Scan for the cell matching the given text and deliver its (X, Y) coordinate at center. 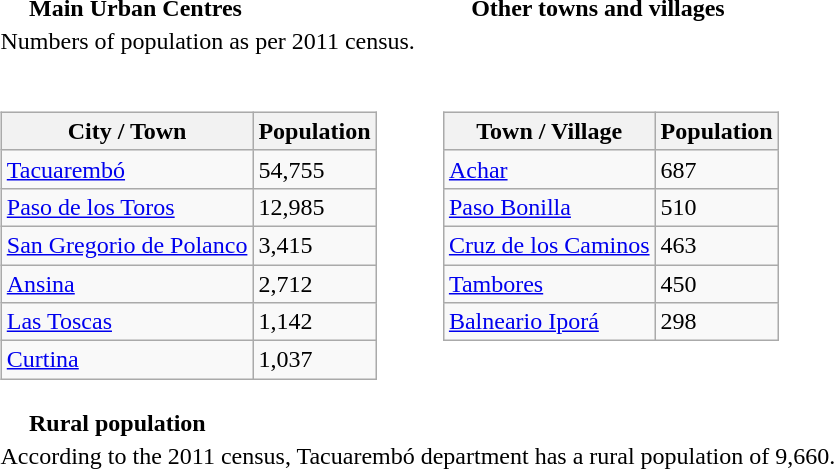
Curtina (127, 360)
Paso Bonilla (549, 207)
298 (716, 322)
Cruz de los Caminos (549, 245)
3,415 (314, 245)
City / Town (127, 131)
Achar (549, 169)
Tacuarembó (127, 169)
Tambores (549, 283)
450 (716, 283)
2,712 (314, 283)
1,142 (314, 322)
54,755 (314, 169)
Paso de los Toros (127, 207)
Las Toscas (127, 322)
San Gregorio de Polanco (127, 245)
687 (716, 169)
Ansina (127, 283)
12,985 (314, 207)
1,037 (314, 360)
Town / Village (549, 131)
463 (716, 245)
Balneario Iporá (549, 322)
510 (716, 207)
